Pinpoint the cell where the given text exists, returning its [x, y] midpoint coordinate. 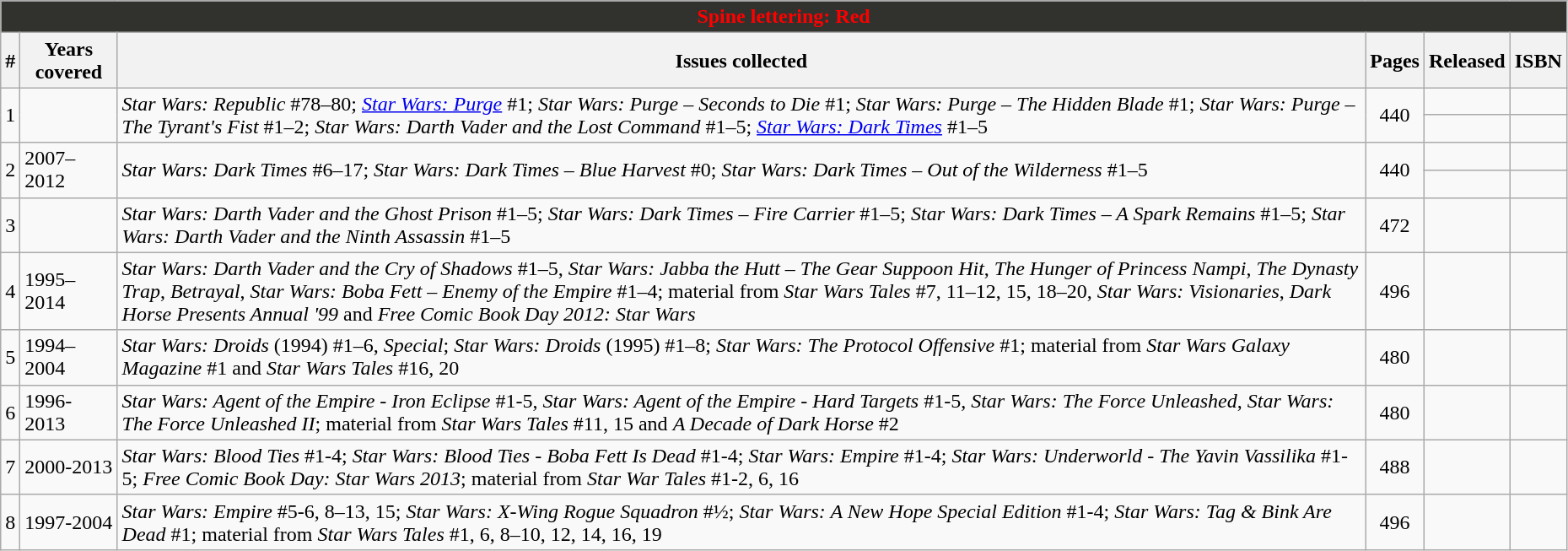
Star Wars: Dark Times #6–17; Star Wars: Dark Times – Blue Harvest #0; Star Wars: Dark Times – Out of the Wilderness #1–5 [741, 170]
5 [10, 358]
Issues collected [741, 61]
Years covered [69, 61]
488 [1395, 467]
1996- 2013 [69, 412]
Released [1467, 61]
3 [10, 224]
1995–2014 [69, 291]
ISBN [1538, 61]
472 [1395, 224]
2 [10, 170]
6 [10, 412]
8 [10, 521]
7 [10, 467]
2000-2013 [69, 467]
Pages [1395, 61]
4 [10, 291]
2007–2012 [69, 170]
1997-2004 [69, 521]
1994–2004 [69, 358]
Spine lettering: Red [784, 17]
# [10, 61]
1 [10, 115]
